Find where the given text appears and provide that cell's center as (X, Y) coordinate. 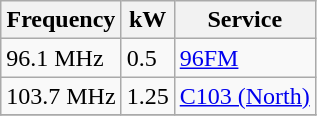
103.7 MHz (61, 96)
kW (148, 20)
96FM (244, 58)
C103 (North) (244, 96)
Frequency (61, 20)
0.5 (148, 58)
96.1 MHz (61, 58)
1.25 (148, 96)
Service (244, 20)
